Extract the [X, Y] coordinate from the center of the cell holding the provided text.  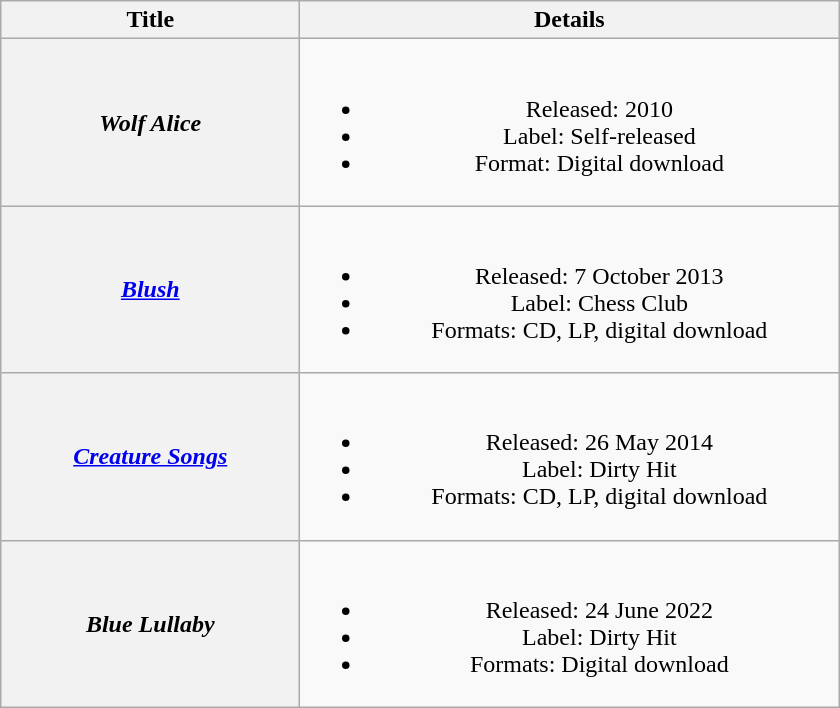
Blush [150, 290]
Released: 26 May 2014Label: Dirty HitFormats: CD, LP, digital download [570, 456]
Creature Songs [150, 456]
Released: 24 June 2022Label: Dirty HitFormats: Digital download [570, 624]
Title [150, 20]
Released: 2010Label: Self-releasedFormat: Digital download [570, 122]
Released: 7 October 2013Label: Chess ClubFormats: CD, LP, digital download [570, 290]
Blue Lullaby [150, 624]
Details [570, 20]
Wolf Alice [150, 122]
